Pinpoint the cell where the given text exists, returning its [x, y] midpoint coordinate. 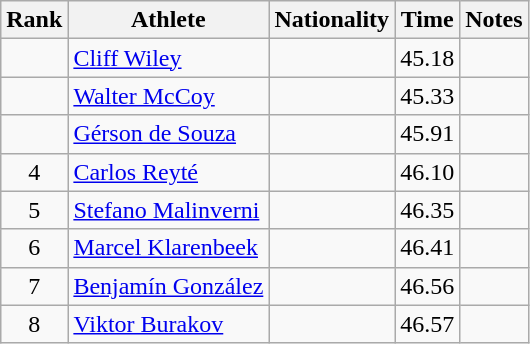
45.33 [428, 96]
Gérson de Souza [168, 134]
Rank [34, 20]
Nationality [332, 20]
46.56 [428, 286]
7 [34, 286]
Stefano Malinverni [168, 210]
8 [34, 324]
46.10 [428, 172]
5 [34, 210]
Carlos Reyté [168, 172]
46.41 [428, 248]
Notes [494, 20]
Cliff Wiley [168, 58]
45.91 [428, 134]
Benjamín González [168, 286]
Time [428, 20]
Walter McCoy [168, 96]
6 [34, 248]
4 [34, 172]
Athlete [168, 20]
Viktor Burakov [168, 324]
46.57 [428, 324]
Marcel Klarenbeek [168, 248]
46.35 [428, 210]
45.18 [428, 58]
